Detect which cell encompasses the target text, then output its (X, Y) center coordinate. 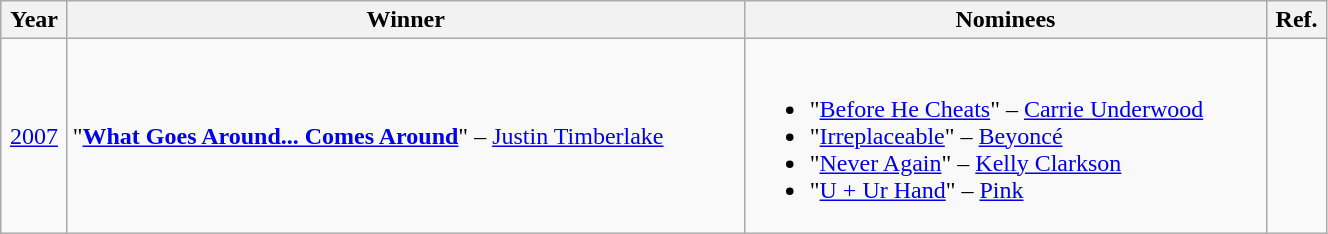
"Before He Cheats" – Carrie Underwood"Irreplaceable" – Beyoncé"Never Again" – Kelly Clarkson"U + Ur Hand" – Pink (1006, 136)
Year (34, 20)
Winner (406, 20)
2007 (34, 136)
Nominees (1006, 20)
"What Goes Around... Comes Around" – Justin Timberlake (406, 136)
Ref. (1297, 20)
